Extract the [X, Y] coordinate from the center of the cell holding the provided text.  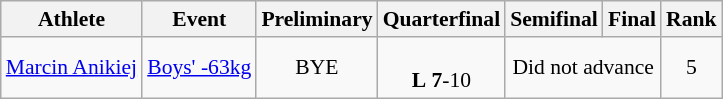
Boys' -63kg [199, 68]
L 7-10 [442, 68]
Semifinal [554, 19]
Quarterfinal [442, 19]
Rank [692, 19]
Athlete [72, 19]
Marcin Anikiej [72, 68]
Preliminary [316, 19]
5 [692, 68]
BYE [316, 68]
Event [199, 19]
Final [632, 19]
Did not advance [583, 68]
